Identify which cell holds the provided text, then report its (X, Y) central coordinate. 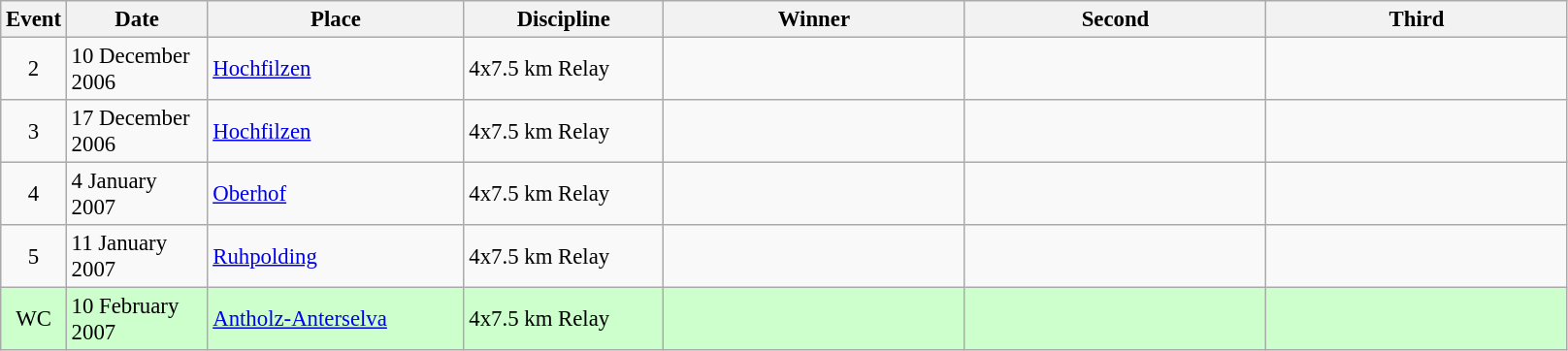
4 January 2007 (137, 194)
Antholz-Anterselva (336, 320)
11 January 2007 (137, 256)
Event (34, 19)
10 December 2006 (137, 70)
Second (1116, 19)
Discipline (564, 19)
2 (34, 70)
WC (34, 320)
Place (336, 19)
10 February 2007 (137, 320)
Ruhpolding (336, 256)
Third (1417, 19)
Date (137, 19)
Oberhof (336, 194)
17 December 2006 (137, 132)
3 (34, 132)
5 (34, 256)
4 (34, 194)
Winner (815, 19)
